Find where the given text appears and provide that cell's center as (x, y) coordinate. 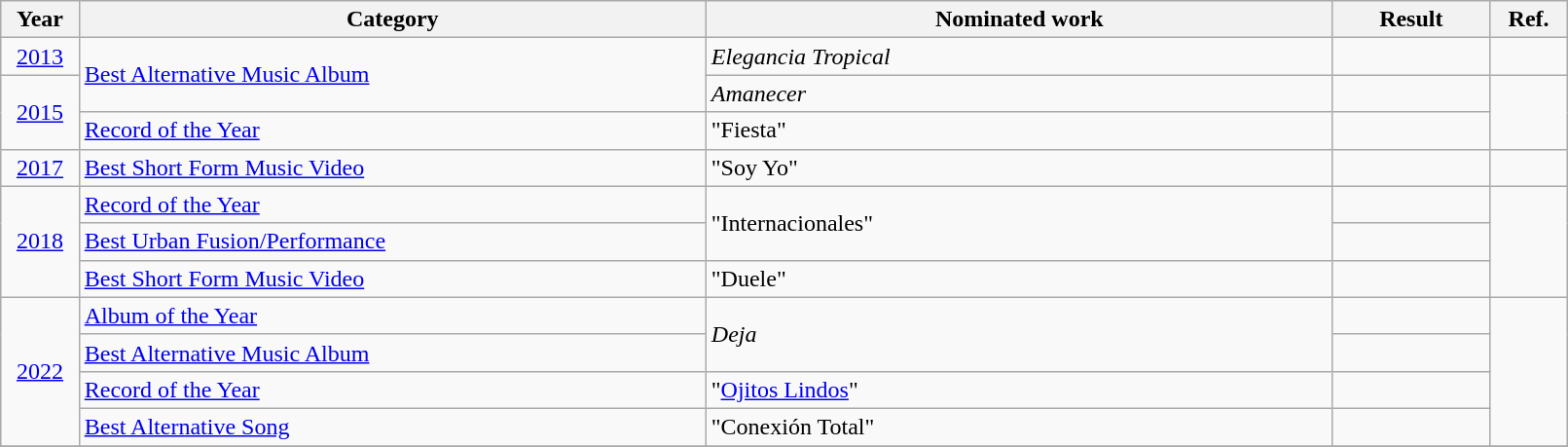
"Fiesta" (1019, 130)
"Conexión Total" (1019, 427)
Ref. (1528, 19)
"Ojitos Lindos" (1019, 390)
Elegancia Tropical (1019, 56)
Nominated work (1019, 19)
Year (40, 19)
Result (1411, 19)
Best Alternative Song (392, 427)
2022 (40, 371)
"Duele" (1019, 279)
"Soy Yo" (1019, 168)
"Internacionales" (1019, 223)
2018 (40, 242)
Best Urban Fusion/Performance (392, 242)
Category (392, 19)
Deja (1019, 334)
2013 (40, 56)
Amanecer (1019, 93)
2017 (40, 168)
Album of the Year (392, 316)
2015 (40, 112)
